Output the [x, y] coordinate of the center of the cell containing the given text.  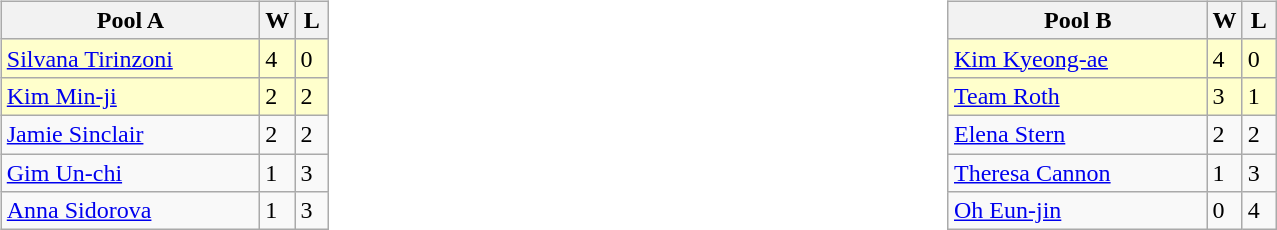
Team Roth [1078, 96]
Kim Min-ji [130, 96]
Kim Kyeong-ae [1078, 58]
Gim Un-chi [130, 173]
Theresa Cannon [1078, 173]
Pool A [130, 20]
Oh Eun-jin [1078, 211]
Jamie Sinclair [130, 134]
Elena Stern [1078, 134]
Silvana Tirinzoni [130, 58]
Anna Sidorova [130, 211]
Pool B [1078, 20]
